Determine the (x, y) coordinate at the center of the cell enclosing the given text.  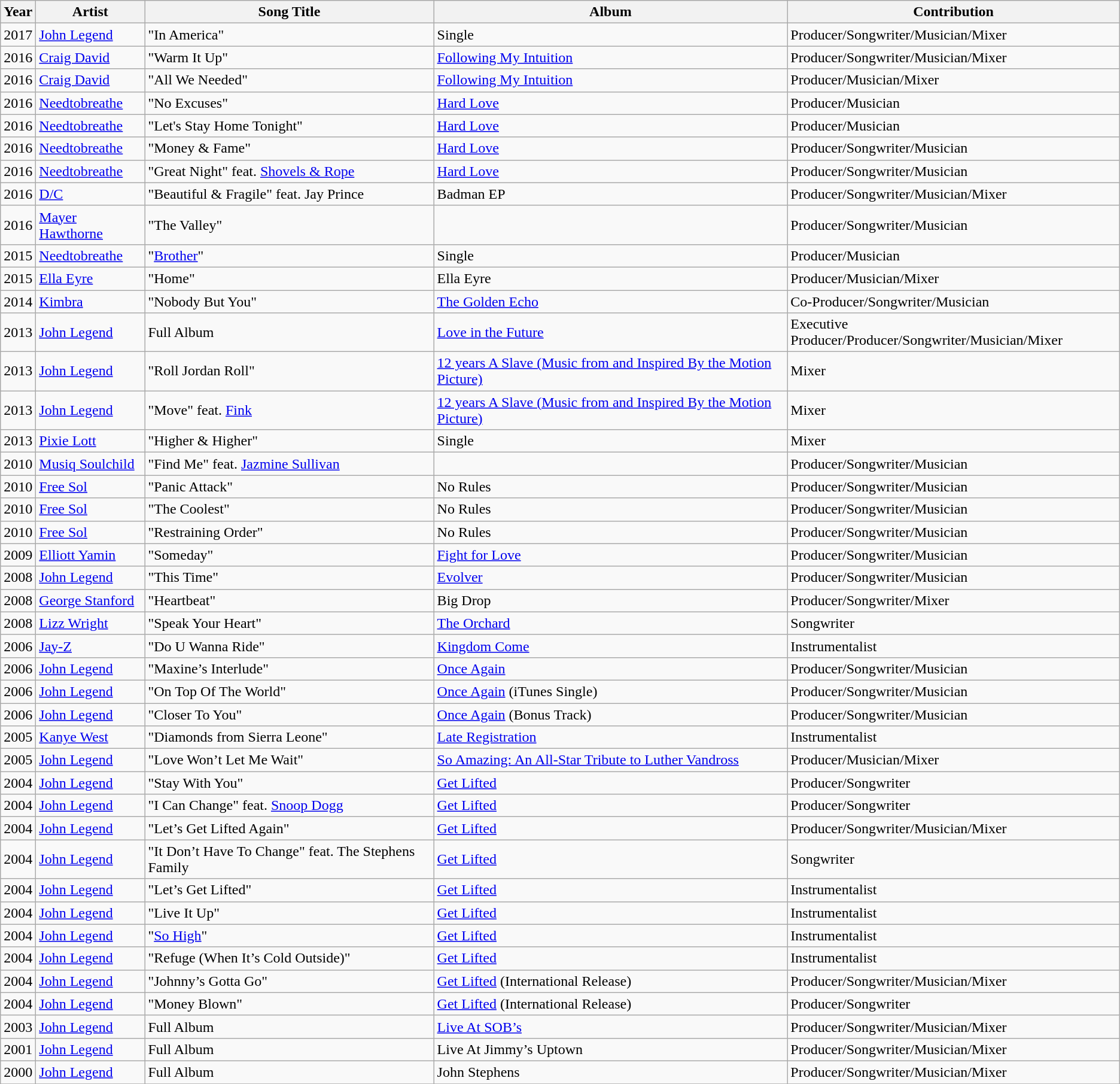
"In America" (290, 35)
Kanye West (90, 737)
"Closer To You" (290, 714)
"Let’s Get Lifted Again" (290, 828)
"Let's Stay Home Tonight" (290, 126)
"Panic Attack" (290, 487)
Once Again (Bonus Track) (610, 714)
"Someday" (290, 555)
"Live It Up" (290, 913)
So Amazing: An All-Star Tribute to Luther Vandross (610, 760)
Year (18, 12)
Musiq Soulchild (90, 464)
"Heartbeat" (290, 600)
D/C (90, 194)
"Stay With You" (290, 783)
"The Coolest" (290, 509)
"Let’s Get Lifted" (290, 890)
"Restraining Order" (290, 532)
Executive Producer/Producer/Songwriter/Musician/Mixer (954, 333)
"Find Me" feat. Jazmine Sullivan (290, 464)
"Move" feat. Fink (290, 411)
Late Registration (610, 737)
"On Top Of The World" (290, 691)
Pixie Lott (90, 441)
"This Time" (290, 578)
Evolver (610, 578)
"Brother" (290, 256)
Live At Jimmy’s Uptown (610, 1049)
The Golden Echo (610, 301)
Kingdom Come (610, 646)
"Diamonds from Sierra Leone" (290, 737)
"So High" (290, 936)
"Love Won’t Let Me Wait" (290, 760)
"All We Needed" (290, 80)
Live At SOB’s (610, 1027)
Once Again (610, 669)
"Roll Jordan Roll" (290, 371)
"Speak Your Heart" (290, 623)
2017 (18, 35)
Love in the Future (610, 333)
2014 (18, 301)
"Beautiful & Fragile" feat. Jay Prince (290, 194)
Kimbra (90, 301)
"Warm It Up" (290, 57)
Album (610, 12)
"Johnny’s Gotta Go" (290, 981)
Song Title (290, 12)
"Great Night" feat. Shovels & Rope (290, 171)
2001 (18, 1049)
Artist (90, 12)
2000 (18, 1072)
Once Again (iTunes Single) (610, 691)
Big Drop (610, 600)
2003 (18, 1027)
Badman EP (610, 194)
"Nobody But You" (290, 301)
"Maxine’s Interlude" (290, 669)
"Home" (290, 278)
"Money Blown" (290, 1004)
Lizz Wright (90, 623)
John Stephens (610, 1072)
Fight for Love (610, 555)
Producer/Songwriter/Mixer (954, 600)
"Do U Wanna Ride" (290, 646)
Contribution (954, 12)
"No Excuses" (290, 103)
"Money & Fame" (290, 148)
Mayer Hawthorne (90, 225)
The Orchard (610, 623)
Jay-Z (90, 646)
"The Valley" (290, 225)
George Stanford (90, 600)
Elliott Yamin (90, 555)
"Refuge (When It’s Cold Outside)" (290, 958)
2009 (18, 555)
"Higher & Higher" (290, 441)
"I Can Change" feat. Snoop Dogg (290, 806)
Co-Producer/Songwriter/Musician (954, 301)
"It Don’t Have To Change" feat. The Stephens Family (290, 860)
